Locate the cell with the specified text and output its [X, Y] center coordinate. 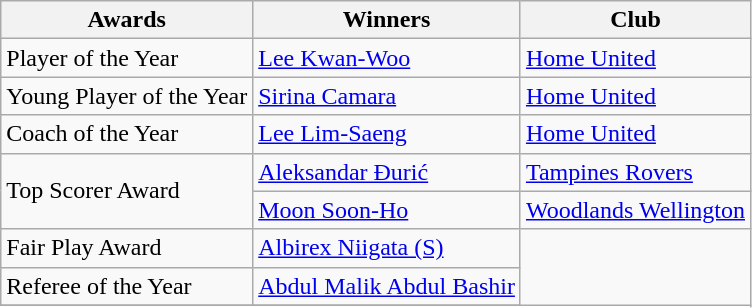
Moon Soon-Ho [387, 210]
Young Player of the Year [127, 96]
Coach of the Year [127, 134]
Winners [387, 20]
Aleksandar Đurić [387, 172]
Tampines Rovers [635, 172]
Sirina Camara [387, 96]
Top Scorer Award [127, 191]
Lee Lim-Saeng [387, 134]
Player of the Year [127, 58]
Club [635, 20]
Woodlands Wellington [635, 210]
Lee Kwan-Woo [387, 58]
Abdul Malik Abdul Bashir [387, 286]
Albirex Niigata (S) [387, 248]
Fair Play Award [127, 248]
Referee of the Year [127, 286]
Awards [127, 20]
